Search for the cell housing the specified text and yield its (x, y) center coordinate. 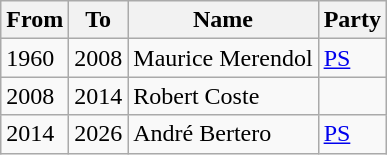
Name (223, 20)
Robert Coste (223, 96)
Party (352, 20)
André Bertero (223, 134)
Maurice Merendol (223, 58)
2026 (98, 134)
1960 (35, 58)
From (35, 20)
To (98, 20)
